Extract the (X, Y) coordinate from the center of the cell holding the provided text.  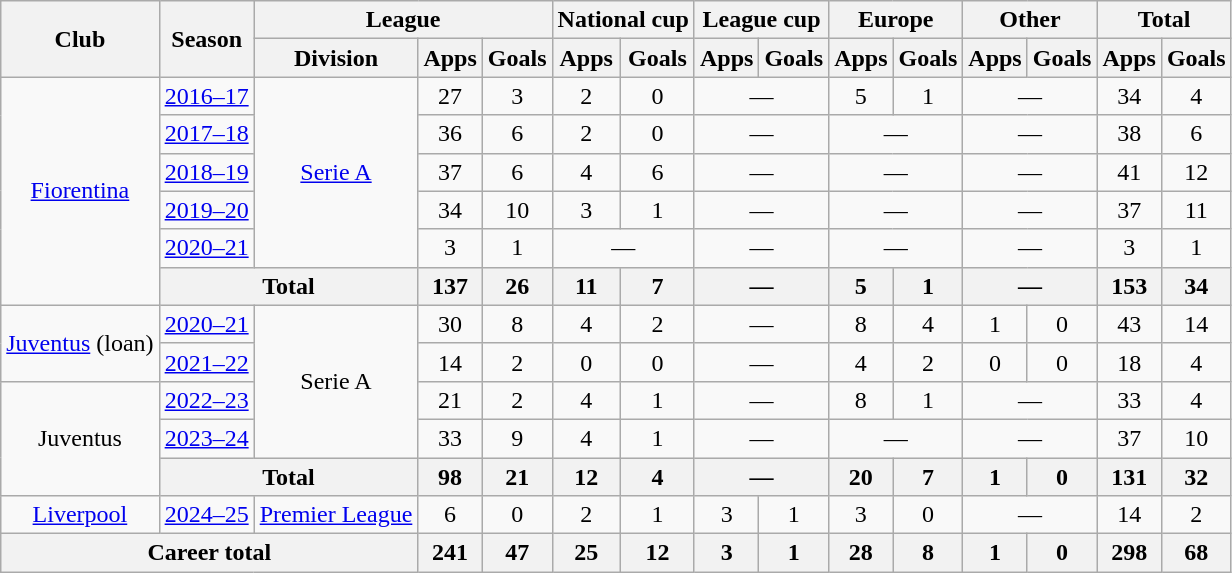
2021–22 (206, 362)
28 (861, 553)
League cup (761, 20)
Career total (210, 553)
Fiorentina (80, 191)
68 (1196, 553)
131 (1129, 477)
Premier League (336, 515)
18 (1129, 362)
32 (1196, 477)
2017–18 (206, 134)
41 (1129, 172)
Division (336, 58)
League (403, 20)
47 (517, 553)
25 (586, 553)
Liverpool (80, 515)
241 (450, 553)
27 (450, 96)
26 (517, 286)
36 (450, 134)
153 (1129, 286)
2018–19 (206, 172)
Club (80, 39)
Europe (896, 20)
2019–20 (206, 210)
Season (206, 39)
30 (450, 324)
9 (517, 438)
National cup (623, 20)
2023–24 (206, 438)
Other (1030, 20)
98 (450, 477)
Juventus (80, 438)
298 (1129, 553)
2016–17 (206, 96)
137 (450, 286)
38 (1129, 134)
2024–25 (206, 515)
43 (1129, 324)
Juventus (loan) (80, 343)
20 (861, 477)
2022–23 (206, 400)
